Scan for the cell matching the given text and deliver its (X, Y) coordinate at center. 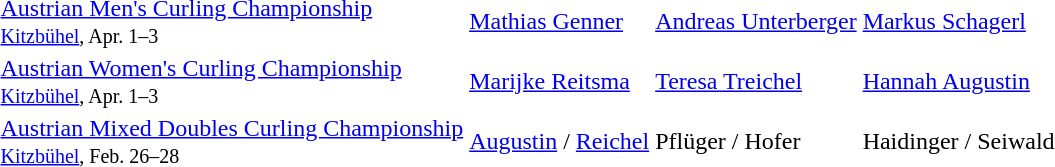
Teresa Treichel (756, 82)
Marijke Reitsma (560, 82)
